Return the [X, Y] coordinate for the center point of the cell that contains the specified text.  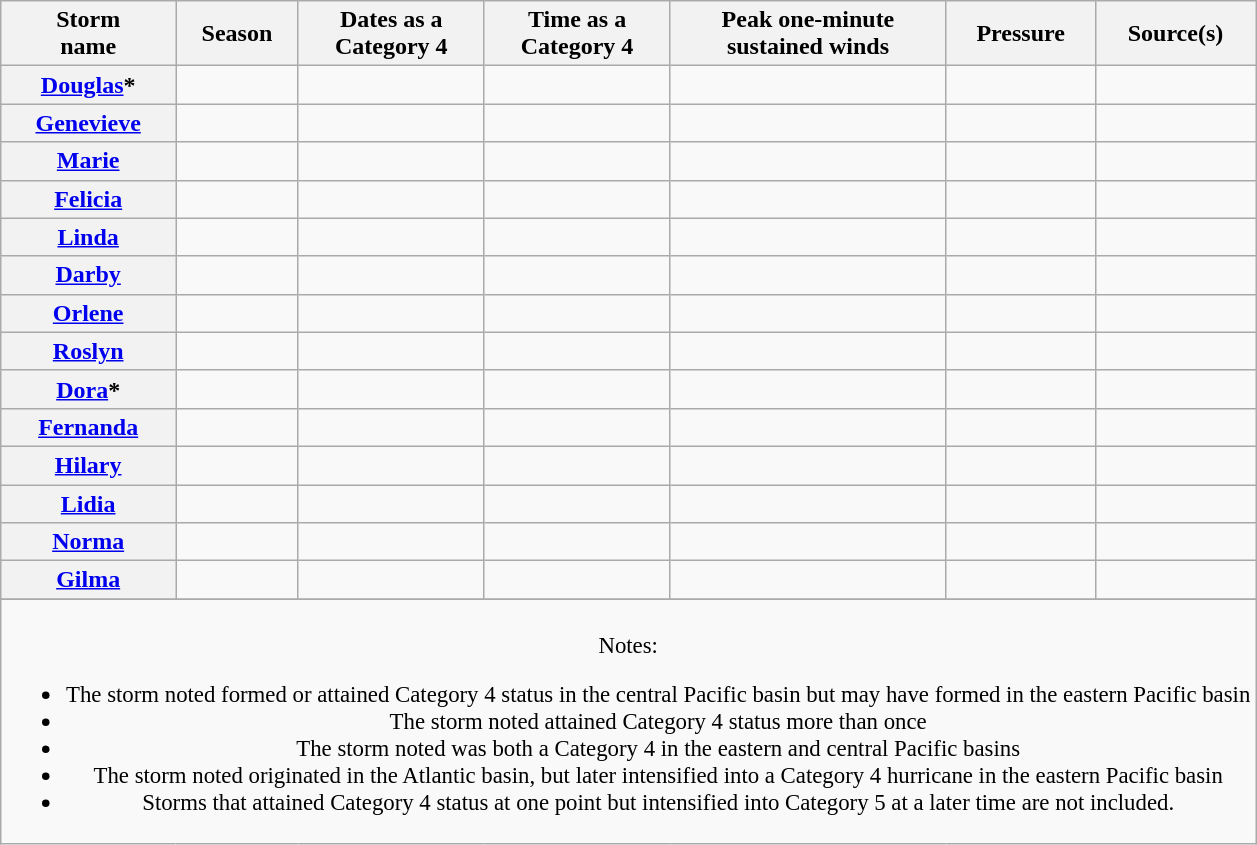
Norma [88, 542]
Source(s) [1175, 34]
Genevieve [88, 123]
Fernanda [88, 427]
Douglas* [88, 85]
Darby [88, 275]
Time as aCategory 4 [577, 34]
Season [238, 34]
Marie [88, 161]
Stormname [88, 34]
Orlene [88, 313]
Gilma [88, 580]
Dora* [88, 389]
Pressure [1020, 34]
Hilary [88, 465]
Felicia [88, 199]
Dates as aCategory 4 [391, 34]
Lidia [88, 503]
Roslyn [88, 351]
Peak one-minutesustained winds [808, 34]
Linda [88, 237]
